Determine the (x, y) coordinate at the center of the cell enclosing the given text.  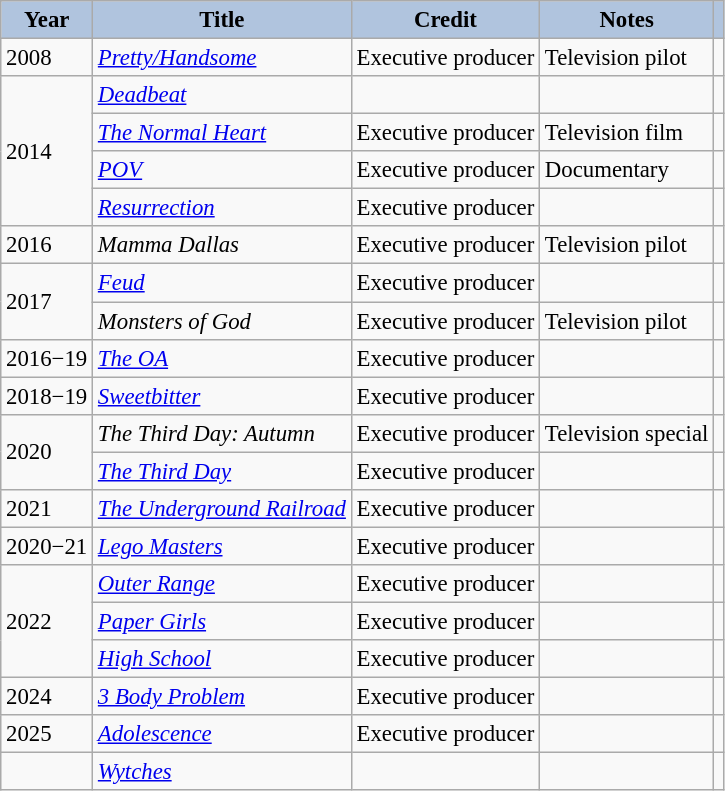
2020 (47, 452)
2017 (47, 302)
Documentary (627, 170)
POV (222, 170)
3 Body Problem (222, 697)
2018−19 (47, 396)
The Third Day: Autumn (222, 433)
Television film (627, 133)
Credit (445, 20)
Paper Girls (222, 621)
2016−19 (47, 358)
2016 (47, 245)
The Third Day (222, 471)
2014 (47, 151)
The OA (222, 358)
2021 (47, 509)
Adolescence (222, 734)
2008 (47, 58)
Feud (222, 283)
The Normal Heart (222, 133)
Sweetbitter (222, 396)
Notes (627, 20)
Deadbeat (222, 95)
Lego Masters (222, 546)
Monsters of God (222, 321)
Title (222, 20)
2020−21 (47, 546)
Television special (627, 433)
Resurrection (222, 208)
2025 (47, 734)
The Underground Railroad (222, 509)
2022 (47, 622)
Outer Range (222, 584)
Year (47, 20)
2024 (47, 697)
High School (222, 659)
Wytches (222, 772)
Pretty/Handsome (222, 58)
Mamma Dallas (222, 245)
